Detect which cell encompasses the target text, then output its (x, y) center coordinate. 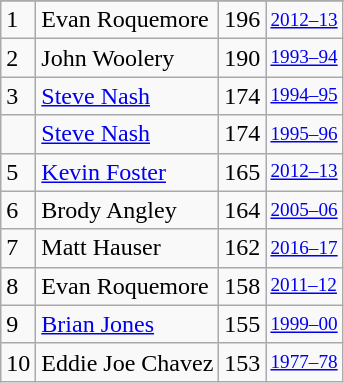
1 (18, 20)
6 (18, 210)
158 (242, 286)
5 (18, 172)
165 (242, 172)
1994–95 (304, 96)
8 (18, 286)
2 (18, 58)
Eddie Joe Chavez (128, 362)
155 (242, 324)
John Woolery (128, 58)
Brian Jones (128, 324)
2016–17 (304, 248)
10 (18, 362)
2011–12 (304, 286)
Kevin Foster (128, 172)
190 (242, 58)
7 (18, 248)
164 (242, 210)
196 (242, 20)
1993–94 (304, 58)
Matt Hauser (128, 248)
162 (242, 248)
1995–96 (304, 134)
3 (18, 96)
153 (242, 362)
1999–00 (304, 324)
1977–78 (304, 362)
9 (18, 324)
Brody Angley (128, 210)
2005–06 (304, 210)
